Locate the cell with the specified text and output its [X, Y] center coordinate. 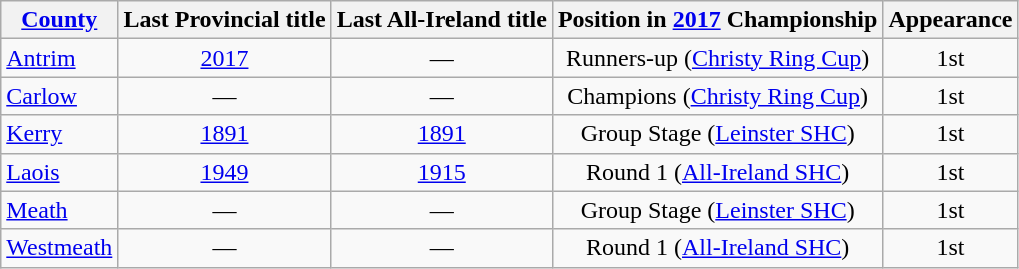
Laois [60, 172]
1915 [442, 172]
Appearance [950, 20]
Last Provincial title [224, 20]
County [60, 20]
Antrim [60, 58]
Position in 2017 Championship [718, 20]
Champions (Christy Ring Cup) [718, 96]
Westmeath [60, 248]
Carlow [60, 96]
2017 [224, 58]
Last All-Ireland title [442, 20]
1949 [224, 172]
Runners-up (Christy Ring Cup) [718, 58]
Kerry [60, 134]
Meath [60, 210]
